Detect which cell encompasses the target text, then output its (X, Y) center coordinate. 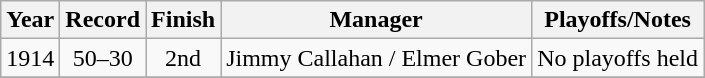
Playoffs/Notes (618, 20)
1914 (30, 58)
Finish (184, 20)
Record (103, 20)
50–30 (103, 58)
Jimmy Callahan / Elmer Gober (376, 58)
2nd (184, 58)
No playoffs held (618, 58)
Year (30, 20)
Manager (376, 20)
